Determine the [X, Y] coordinate at the center of the cell enclosing the given text.  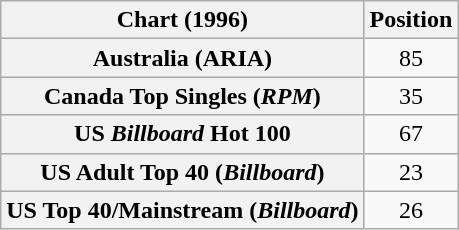
35 [411, 96]
US Billboard Hot 100 [182, 134]
23 [411, 172]
26 [411, 210]
US Top 40/Mainstream (Billboard) [182, 210]
85 [411, 58]
Position [411, 20]
67 [411, 134]
Australia (ARIA) [182, 58]
Canada Top Singles (RPM) [182, 96]
US Adult Top 40 (Billboard) [182, 172]
Chart (1996) [182, 20]
